Find where the given text appears and provide that cell's center as [X, Y] coordinate. 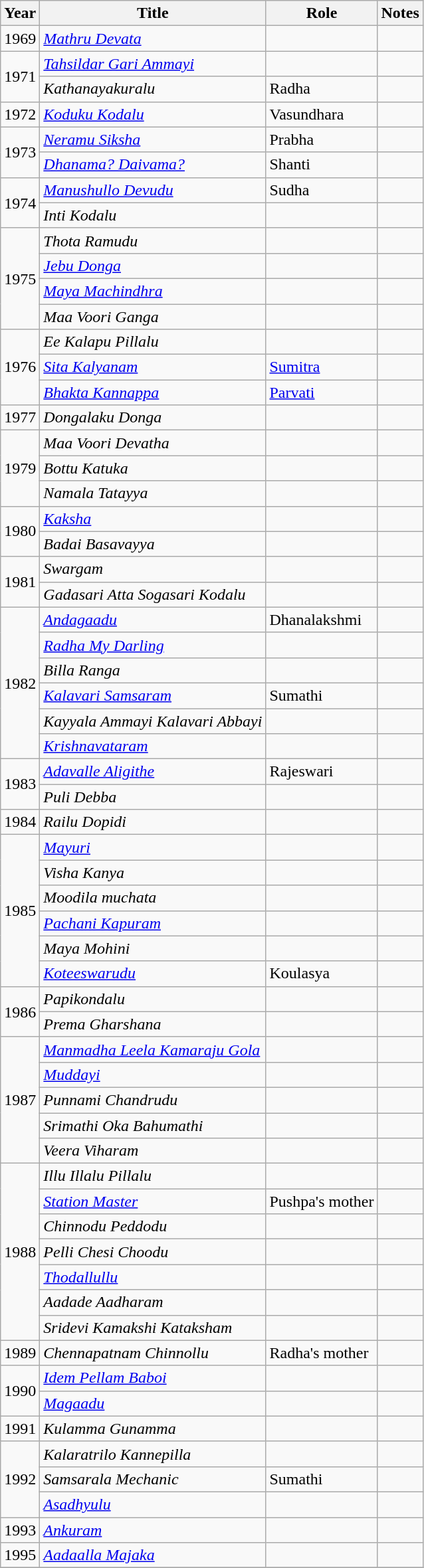
Radha [322, 89]
Dongalaku Donga [153, 418]
Kulamma Gunamma [153, 1429]
Puli Debba [153, 797]
Kathanayakuralu [153, 89]
Badai Basavayya [153, 544]
Aadaalla Majaka [153, 1555]
Prema Gharshana [153, 1024]
Maa Voori Devatha [153, 443]
Rajeswari [322, 772]
Radha's mother [322, 1353]
Ee Kalapu Pillalu [153, 342]
Pachani Kapuram [153, 923]
Thodallullu [153, 1277]
1991 [20, 1429]
1983 [20, 784]
Mayuri [153, 847]
Pelli Chesi Choodu [153, 1252]
Jebu Donga [153, 266]
Koduku Kodalu [153, 114]
Magaadu [153, 1403]
1979 [20, 468]
Parvati [322, 392]
1990 [20, 1391]
Illu Illalu Pillalu [153, 1176]
Title [153, 13]
1995 [20, 1555]
Radha My Darling [153, 645]
Krishnavataram [153, 746]
1982 [20, 683]
1986 [20, 1011]
1985 [20, 911]
Dhanalakshmi [322, 620]
Idem Pellam Baboi [153, 1378]
Role [322, 13]
Dhanama? Daivama? [153, 165]
Swargam [153, 569]
Manushullo Devudu [153, 190]
Tahsildar Gari Ammayi [153, 64]
1981 [20, 582]
Chinnodu Peddodu [153, 1227]
Mathru Devata [153, 39]
Papikondalu [153, 999]
Maa Voori Ganga [153, 317]
Sridevi Kamakshi Kataksham [153, 1328]
Moodila muchata [153, 898]
Shanti [322, 165]
Inti Kodalu [153, 215]
Kalaratrilo Kannepilla [153, 1454]
Adavalle Aligithe [153, 772]
Visha Kanya [153, 873]
1989 [20, 1353]
Samsarala Mechanic [153, 1479]
Bhakta Kannappa [153, 392]
Sudha [322, 190]
1973 [20, 152]
Aadade Aadharam [153, 1302]
1971 [20, 76]
Year [20, 13]
Srimathi Oka Bahumathi [153, 1126]
Station Master [153, 1201]
Pushpa's mother [322, 1201]
Ankuram [153, 1529]
Muddayi [153, 1075]
1972 [20, 114]
Vasundhara [322, 114]
Billa Ranga [153, 670]
Chennapatnam Chinnollu [153, 1353]
1976 [20, 367]
Kaksha [153, 519]
Andagaadu [153, 620]
Maya Mohini [153, 948]
Koulasya [322, 974]
Sita Kalyanam [153, 367]
Maya Machindhra [153, 291]
Koteeswarudu [153, 974]
1984 [20, 822]
Thota Ramudu [153, 240]
Asadhyulu [153, 1504]
1975 [20, 278]
Gadasari Atta Sogasari Kodalu [153, 594]
Notes [400, 13]
Kalavari Samsaram [153, 695]
Bottu Katuka [153, 468]
1993 [20, 1529]
Punnami Chandrudu [153, 1100]
Neramu Siksha [153, 139]
1977 [20, 418]
1992 [20, 1479]
1987 [20, 1100]
1980 [20, 531]
Namala Tatayya [153, 493]
1988 [20, 1252]
Prabha [322, 139]
Railu Dopidi [153, 822]
Sumitra [322, 367]
1974 [20, 203]
Kayyala Ammayi Kalavari Abbayi [153, 721]
Veera Viharam [153, 1151]
Manmadha Leela Kamaraju Gola [153, 1049]
1969 [20, 39]
